For the text-containing cell, return its midpoint in [x, y] coordinate format. 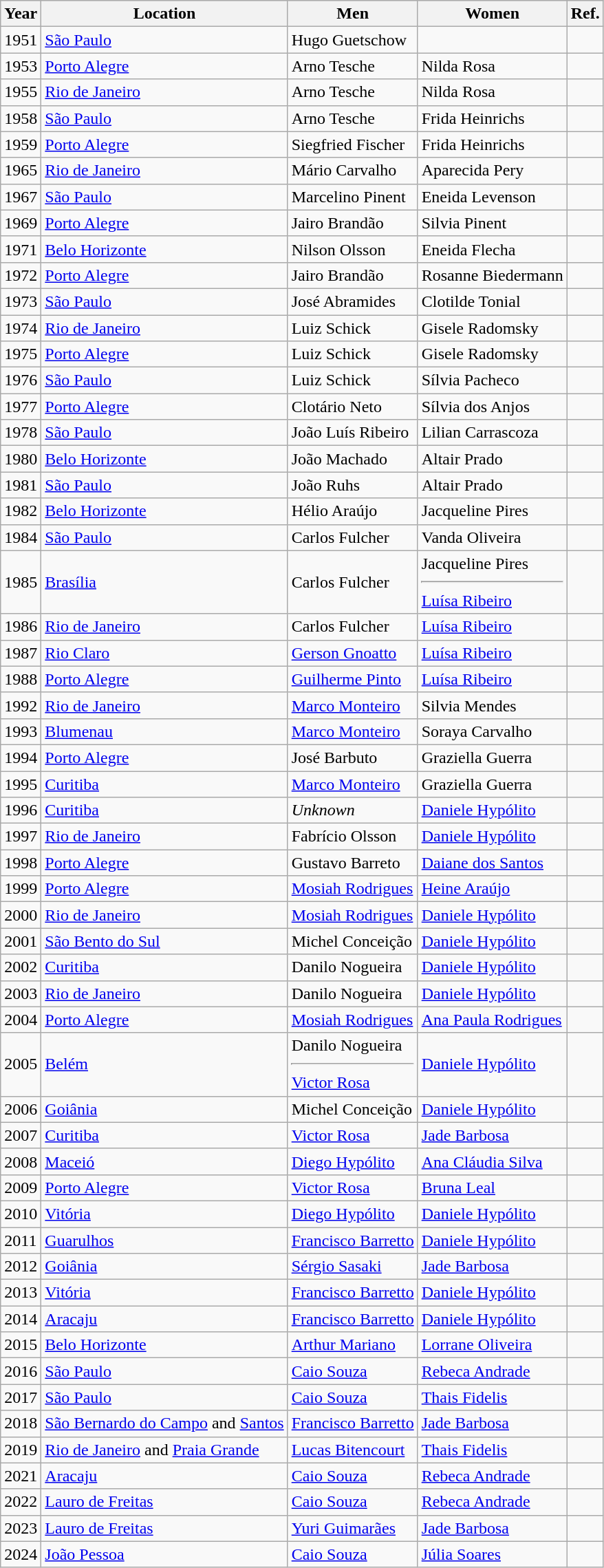
Hélio Araújo [352, 511]
1988 [21, 679]
1972 [21, 275]
Clotário Neto [352, 407]
Hugo Guetschow [352, 40]
Gerson Gnoatto [352, 653]
Silvia Pinent [493, 223]
Lilian Carrascoza [493, 433]
Silvia Mendes [493, 705]
2003 [21, 994]
João Machado [352, 459]
Yuri Guimarães [352, 1528]
Location [164, 14]
Lucas Bitencourt [352, 1450]
Bruna Leal [493, 1188]
2002 [21, 967]
1978 [21, 433]
Soraya Carvalho [493, 731]
Sílvia dos Anjos [493, 407]
1996 [21, 810]
Marcelino Pinent [352, 197]
Rio Claro [164, 653]
2005 [21, 1064]
2000 [21, 915]
Vanda Oliveira [493, 537]
2018 [21, 1424]
São Bento do Sul [164, 941]
Brasília [164, 582]
Mário Carvalho [352, 171]
João Pessoa [164, 1554]
1993 [21, 731]
Daiane dos Santos [493, 863]
2008 [21, 1161]
2024 [21, 1554]
1974 [21, 328]
1980 [21, 459]
2006 [21, 1109]
Fabrício Olsson [352, 837]
2022 [21, 1502]
Siegfried Fischer [352, 144]
1984 [21, 537]
2010 [21, 1214]
Men [352, 14]
Lorrane Oliveira [493, 1345]
José Barbuto [352, 758]
1992 [21, 705]
1953 [21, 66]
1998 [21, 863]
Women [493, 14]
2011 [21, 1241]
1969 [21, 223]
Sílvia Pacheco [493, 380]
2015 [21, 1345]
João Luís Ribeiro [352, 433]
João Ruhs [352, 485]
Rosanne Biedermann [493, 275]
1967 [21, 197]
Danilo NogueiraVictor Rosa [352, 1064]
Ref. [585, 14]
1958 [21, 118]
Year [21, 14]
Jacqueline Pires [493, 511]
1987 [21, 653]
2009 [21, 1188]
Nilson Olsson [352, 249]
1999 [21, 889]
2004 [21, 1020]
Eneida Flecha [493, 249]
Clotilde Tonial [493, 301]
2021 [21, 1476]
Rio de Janeiro and Praia Grande [164, 1450]
1975 [21, 354]
1982 [21, 511]
Jacqueline PiresLuísa Ribeiro [493, 582]
2017 [21, 1397]
2012 [21, 1267]
Júlia Soares [493, 1554]
Guarulhos [164, 1241]
1959 [21, 144]
Blumenau [164, 731]
Eneida Levenson [493, 197]
São Bernardo do Campo and Santos [164, 1424]
Aparecida Pery [493, 171]
1973 [21, 301]
2016 [21, 1371]
Heine Araújo [493, 889]
1985 [21, 582]
Gustavo Barreto [352, 863]
Sérgio Sasaki [352, 1267]
Guilherme Pinto [352, 679]
2019 [21, 1450]
2001 [21, 941]
1976 [21, 380]
2023 [21, 1528]
José Abramides [352, 301]
Belém [164, 1064]
1951 [21, 40]
1995 [21, 784]
1955 [21, 92]
2014 [21, 1319]
Ana Paula Rodrigues [493, 1020]
Ana Cláudia Silva [493, 1161]
2007 [21, 1135]
Unknown [352, 810]
1977 [21, 407]
Maceió [164, 1161]
1997 [21, 837]
1986 [21, 627]
2013 [21, 1293]
1971 [21, 249]
1981 [21, 485]
Arthur Mariano [352, 1345]
1994 [21, 758]
1965 [21, 171]
